Return the (X, Y) coordinate for the center point of the cell that contains the specified text.  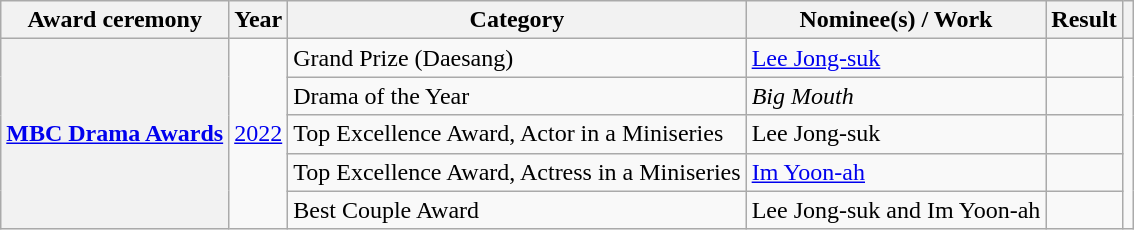
Top Excellence Award, Actor in a Miniseries (517, 134)
Category (517, 20)
Best Couple Award (517, 210)
MBC Drama Awards (115, 134)
2022 (258, 134)
Im Yoon-ah (896, 172)
Grand Prize (Daesang) (517, 58)
Lee Jong-suk and Im Yoon-ah (896, 210)
Result (1084, 20)
Drama of the Year (517, 96)
Big Mouth (896, 96)
Year (258, 20)
Award ceremony (115, 20)
Top Excellence Award, Actress in a Miniseries (517, 172)
Nominee(s) / Work (896, 20)
